Detect which cell encompasses the target text, then output its (X, Y) center coordinate. 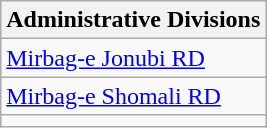
Mirbag-e Shomali RD (134, 96)
Mirbag-e Jonubi RD (134, 58)
Administrative Divisions (134, 20)
